Capture the cell that displays the provided text and extract its [x, y] central coordinate. 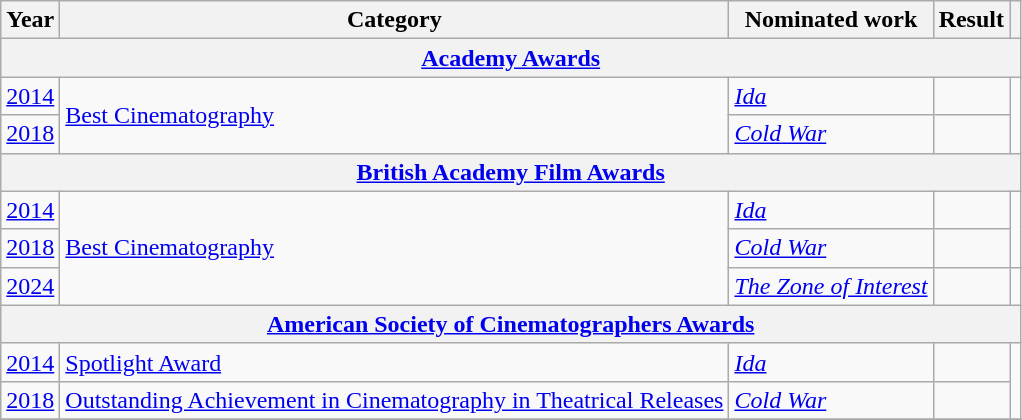
American Society of Cinematographers Awards [511, 324]
The Zone of Interest [831, 286]
Academy Awards [511, 58]
Category [394, 20]
Year [30, 20]
Spotlight Award [394, 362]
2024 [30, 286]
British Academy Film Awards [511, 172]
Result [971, 20]
Nominated work [831, 20]
Outstanding Achievement in Cinematography in Theatrical Releases [394, 400]
